Provide the (x, y) coordinate of the cell's center where the given text is located.  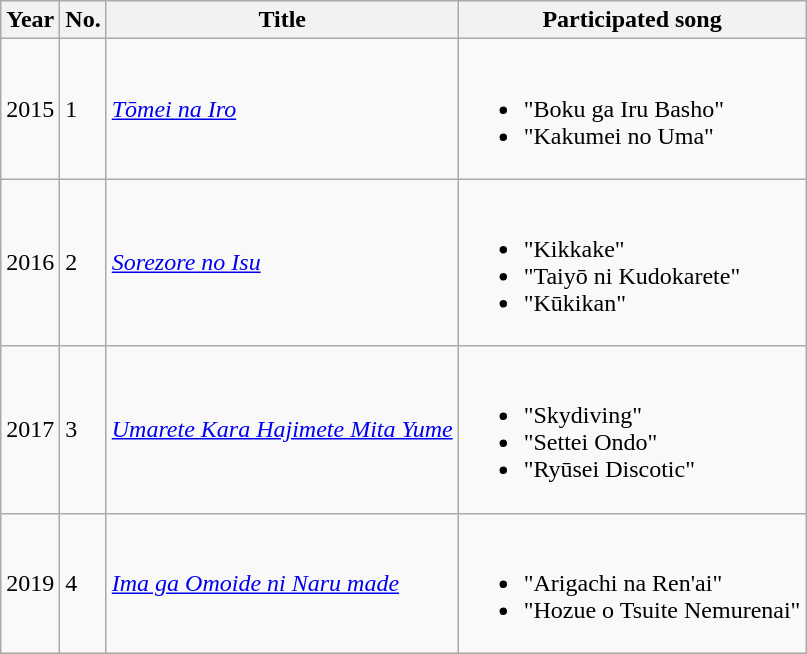
"Skydiving""Settei Ondo""Ryūsei Discotic" (632, 430)
Title (282, 20)
No. (83, 20)
Year (30, 20)
3 (83, 430)
2017 (30, 430)
Participated song (632, 20)
"Arigachi na Ren'ai""Hozue o Tsuite Nemurenai" (632, 583)
1 (83, 109)
Umarete Kara Hajimete Mita Yume (282, 430)
Sorezore no Isu (282, 262)
2016 (30, 262)
Tōmei na Iro (282, 109)
2019 (30, 583)
Ima ga Omoide ni Naru made (282, 583)
"Kikkake""Taiyō ni Kudokarete""Kūkikan" (632, 262)
4 (83, 583)
2015 (30, 109)
2 (83, 262)
"Boku ga Iru Basho""Kakumei no Uma" (632, 109)
